Detect which cell encompasses the target text, then output its (X, Y) center coordinate. 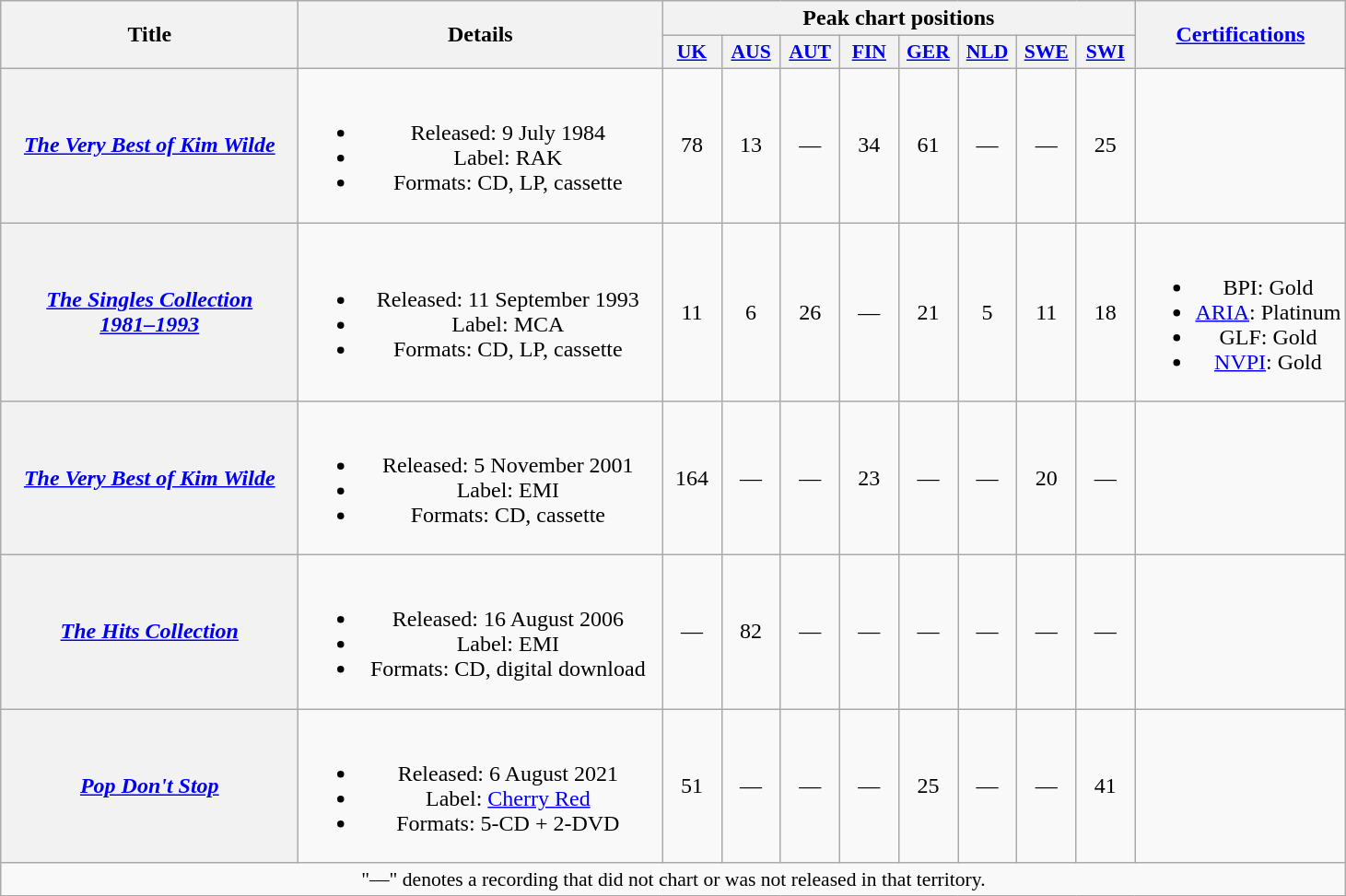
Details (481, 35)
6 (751, 312)
Peak chart positions (899, 18)
The Singles Collection1981–1993 (149, 312)
20 (1047, 479)
18 (1106, 312)
SWE (1047, 52)
Pop Don't Stop (149, 786)
The Hits Collection (149, 632)
21 (928, 312)
26 (810, 312)
AUT (810, 52)
Released: 16 August 2006Label: EMIFormats: CD, digital download (481, 632)
Released: 5 November 2001Label: EMIFormats: CD, cassette (481, 479)
SWI (1106, 52)
Released: 9 July 1984Label: RAKFormats: CD, LP, cassette (481, 145)
FIN (869, 52)
23 (869, 479)
13 (751, 145)
GER (928, 52)
34 (869, 145)
Certifications (1240, 35)
Title (149, 35)
Released: 11 September 1993Label: MCAFormats: CD, LP, cassette (481, 312)
UK (692, 52)
Released: 6 August 2021Label: Cherry RedFormats: 5-CD + 2-DVD (481, 786)
AUS (751, 52)
"—" denotes a recording that did not chart or was not released in that territory. (673, 879)
5 (988, 312)
78 (692, 145)
82 (751, 632)
164 (692, 479)
41 (1106, 786)
51 (692, 786)
BPI: GoldARIA: PlatinumGLF: GoldNVPI: Gold (1240, 312)
61 (928, 145)
NLD (988, 52)
